Extract the (X, Y) coordinate from the center of the cell holding the provided text.  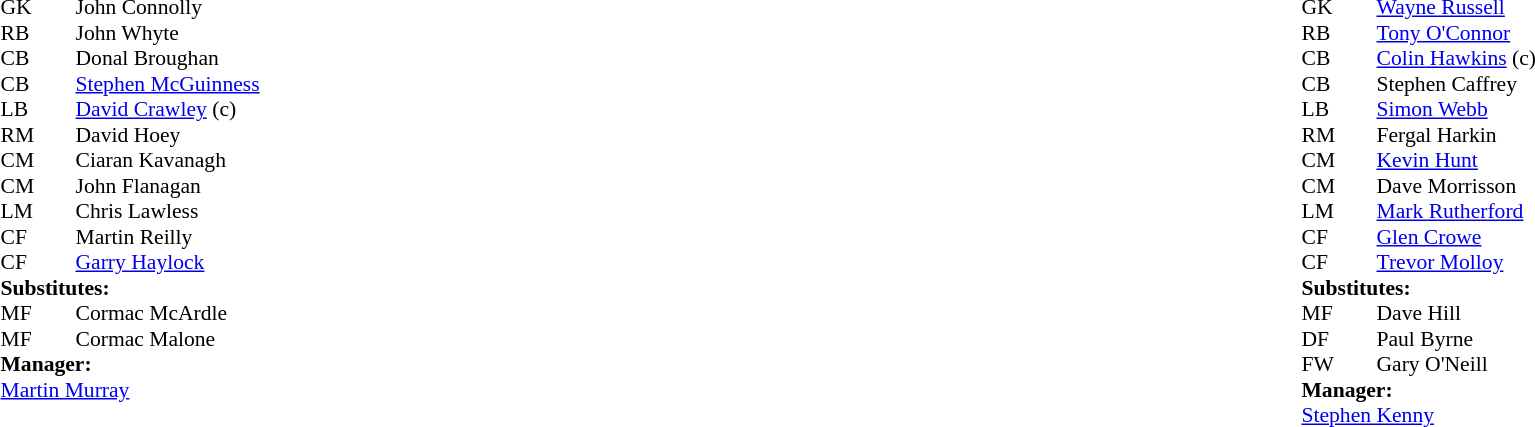
David Hoey (168, 135)
Chris Lawless (168, 211)
Stephen Caffrey (1456, 84)
DF (1320, 339)
John Whyte (168, 33)
Tony O'Connor (1456, 33)
Donal Broughan (168, 59)
Ciaran Kavanagh (168, 161)
Gary O'Neill (1456, 365)
FW (1320, 365)
Stephen McGuinness (168, 84)
David Crawley (c) (168, 109)
Simon Webb (1456, 109)
Cormac McArdle (168, 313)
Dave Hill (1456, 313)
Dave Morrisson (1456, 186)
Paul Byrne (1456, 339)
Garry Haylock (168, 263)
Cormac Malone (168, 339)
John Flanagan (168, 186)
Glen Crowe (1456, 237)
Martin Murray (130, 390)
Mark Rutherford (1456, 211)
Colin Hawkins (c) (1456, 59)
Martin Reilly (168, 237)
Trevor Molloy (1456, 263)
Kevin Hunt (1456, 161)
Fergal Harkin (1456, 135)
